Search for the cell housing the specified text and yield its (X, Y) center coordinate. 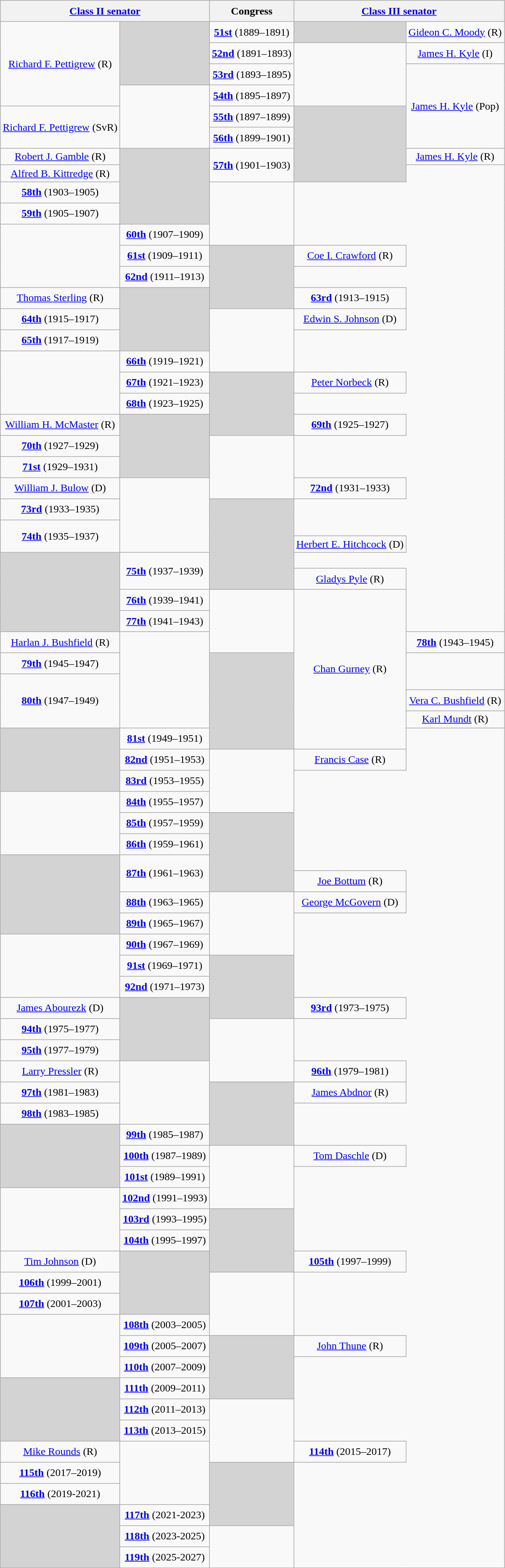
93rd (1973–1975) (350, 1008)
Harlan J. Bushfield (R) (60, 642)
119th (2025-2027) (165, 1557)
Thomas Sterling (R) (60, 298)
73rd (1933–1935) (60, 509)
62nd (1911–1913) (165, 277)
60th (1907–1909) (165, 235)
109th (2005–2007) (165, 1346)
58th (1903–1905) (60, 192)
117th (2021-2023) (165, 1515)
55th (1897–1899) (252, 117)
56th (1899–1901) (252, 138)
104th (1995–1997) (165, 1240)
90th (1967–1969) (165, 944)
59th (1905–1907) (60, 213)
Karl Mundt (R) (455, 719)
79th (1945–1947) (60, 663)
Richard F. Pettigrew (R) (60, 64)
Joe Bottum (R) (350, 881)
Mike Rounds (R) (60, 1451)
100th (1987–1989) (165, 1156)
116th (2019-2021) (60, 1494)
75th (1937–1939) (165, 571)
83rd (1953–1955) (165, 780)
97th (1981–1983) (60, 1092)
102nd (1991–1993) (165, 1198)
118th (2023-2025) (165, 1536)
Congress (252, 11)
52nd (1891–1893) (252, 53)
Francis Case (R) (350, 759)
80th (1947–1949) (60, 701)
94th (1975–1977) (60, 1029)
87th (1961–1963) (165, 873)
54th (1895–1897) (252, 96)
John Thune (R) (350, 1346)
Class III senator (399, 11)
77th (1941–1943) (165, 621)
70th (1927–1929) (60, 446)
Chan Gurney (R) (350, 669)
99th (1985–1987) (165, 1134)
69th (1925–1927) (350, 425)
74th (1935–1937) (60, 536)
106th (1999–2001) (60, 1282)
71st (1929–1931) (60, 467)
James Abourezk (D) (60, 1008)
George McGovern (D) (350, 902)
95th (1977–1979) (60, 1050)
107th (2001–2003) (60, 1303)
66th (1919–1921) (165, 361)
William J. Bulow (D) (60, 488)
Alfred B. Kittredge (R) (60, 173)
78th (1943–1945) (455, 642)
Larry Pressler (R) (60, 1071)
63rd (1913–1915) (350, 298)
Gladys Pyle (R) (350, 579)
57th (1901–1903) (252, 165)
67th (1921–1923) (165, 383)
51st (1889–1891) (252, 32)
68th (1923–1925) (165, 404)
115th (2017–2019) (60, 1472)
91st (1969–1971) (165, 965)
Tom Daschle (D) (350, 1156)
81st (1949–1951) (165, 738)
108th (2003–2005) (165, 1325)
65th (1917–1919) (60, 340)
James H. Kyle (R) (455, 157)
Coe I. Crawford (R) (350, 256)
William H. McMaster (R) (60, 425)
92nd (1971–1973) (165, 986)
Tim Johnson (D) (60, 1261)
72nd (1931–1933) (350, 488)
111th (2009–2011) (165, 1388)
Richard F. Pettigrew (SvR) (60, 127)
James H. Kyle (I) (455, 53)
James H. Kyle (Pop) (455, 106)
76th (1939–1941) (165, 600)
105th (1997–1999) (350, 1261)
Gideon C. Moody (R) (455, 32)
89th (1965–1967) (165, 923)
113th (2013–2015) (165, 1430)
Class II senator (105, 11)
Vera C. Bushfield (R) (455, 700)
Peter Norbeck (R) (350, 383)
Robert J. Gamble (R) (60, 157)
86th (1959–1961) (165, 844)
Herbert E. Hitchcock (D) (350, 544)
114th (2015–2017) (350, 1451)
James Abdnor (R) (350, 1092)
103rd (1993–1995) (165, 1219)
84th (1955–1957) (165, 802)
Edwin S. Johnson (D) (350, 319)
85th (1957–1959) (165, 823)
61st (1909–1911) (165, 256)
88th (1963–1965) (165, 902)
53rd (1893–1895) (252, 74)
96th (1979–1981) (350, 1071)
82nd (1951–1953) (165, 759)
101st (1989–1991) (165, 1177)
98th (1983–1985) (60, 1113)
64th (1915–1917) (60, 319)
110th (2007–2009) (165, 1367)
112th (2011–2013) (165, 1409)
